Identify which cell holds the provided text, then report its (x, y) central coordinate. 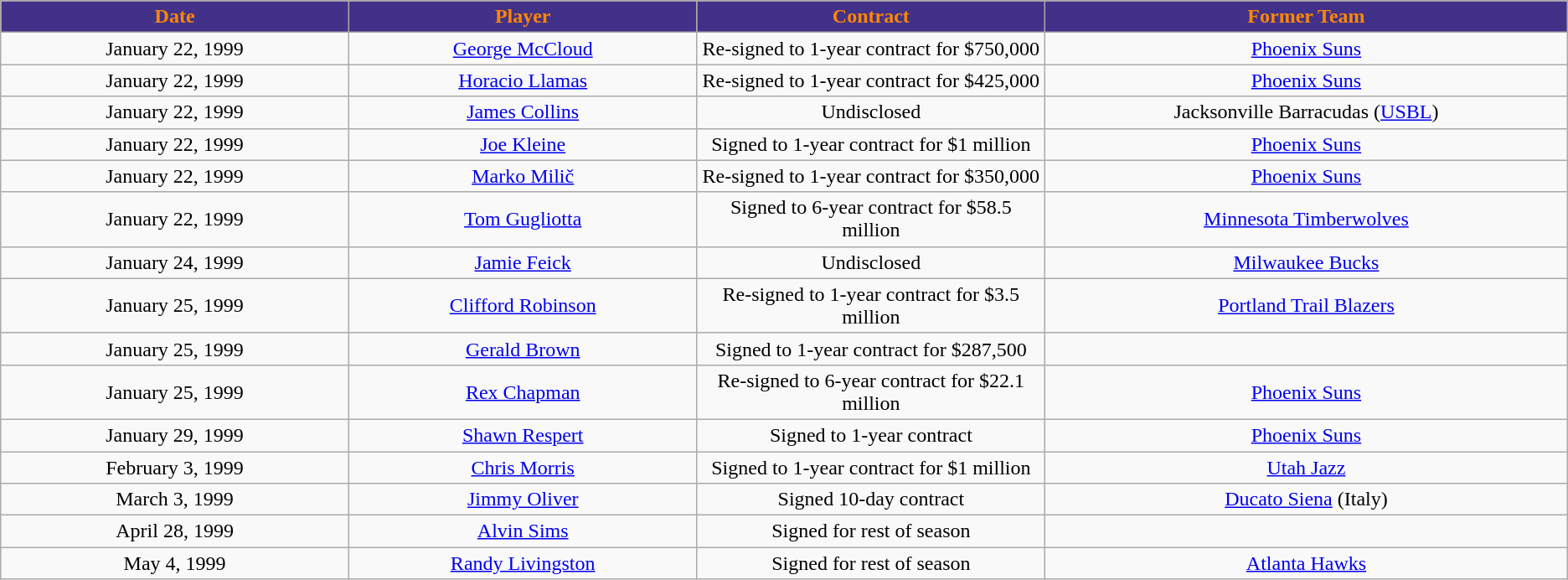
Randy Livingston (523, 563)
Shawn Respert (523, 435)
Player (523, 17)
Re-signed to 1-year contract for $425,000 (871, 80)
Jimmy Oliver (523, 500)
January 29, 1999 (175, 435)
Joe Kleine (523, 144)
Minnesota Timberwolves (1307, 220)
Marko Milič (523, 176)
Alvin Sims (523, 531)
Re-signed to 6-year contract for $22.1 million (871, 392)
January 24, 1999 (175, 262)
Signed to 1-year contract (871, 435)
Re-signed to 1-year contract for $3.5 million (871, 305)
Former Team (1307, 17)
April 28, 1999 (175, 531)
Clifford Robinson (523, 305)
Jacksonville Barracudas (USBL) (1307, 112)
Rex Chapman (523, 392)
Signed to 1-year contract for $287,500 (871, 349)
Portland Trail Blazers (1307, 305)
May 4, 1999 (175, 563)
Chris Morris (523, 467)
March 3, 1999 (175, 500)
Ducato Siena (Italy) (1307, 500)
Tom Gugliotta (523, 220)
Horacio Llamas (523, 80)
Re-signed to 1-year contract for $350,000 (871, 176)
Utah Jazz (1307, 467)
Contract (871, 17)
Re-signed to 1-year contract for $750,000 (871, 49)
Jamie Feick (523, 262)
Signed to 6-year contract for $58.5 million (871, 220)
James Collins (523, 112)
Gerald Brown (523, 349)
Date (175, 17)
February 3, 1999 (175, 467)
Atlanta Hawks (1307, 563)
Signed 10-day contract (871, 500)
Milwaukee Bucks (1307, 262)
George McCloud (523, 49)
